Identify which cell holds the provided text, then report its [x, y] central coordinate. 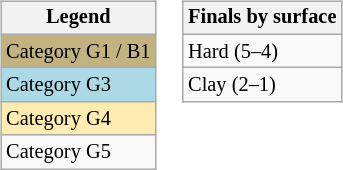
Category G5 [78, 152]
Legend [78, 18]
Category G3 [78, 85]
Category G1 / B1 [78, 51]
Category G4 [78, 119]
Clay (2–1) [262, 85]
Finals by surface [262, 18]
Hard (5–4) [262, 51]
